For the text-containing cell, return its midpoint in [X, Y] coordinate format. 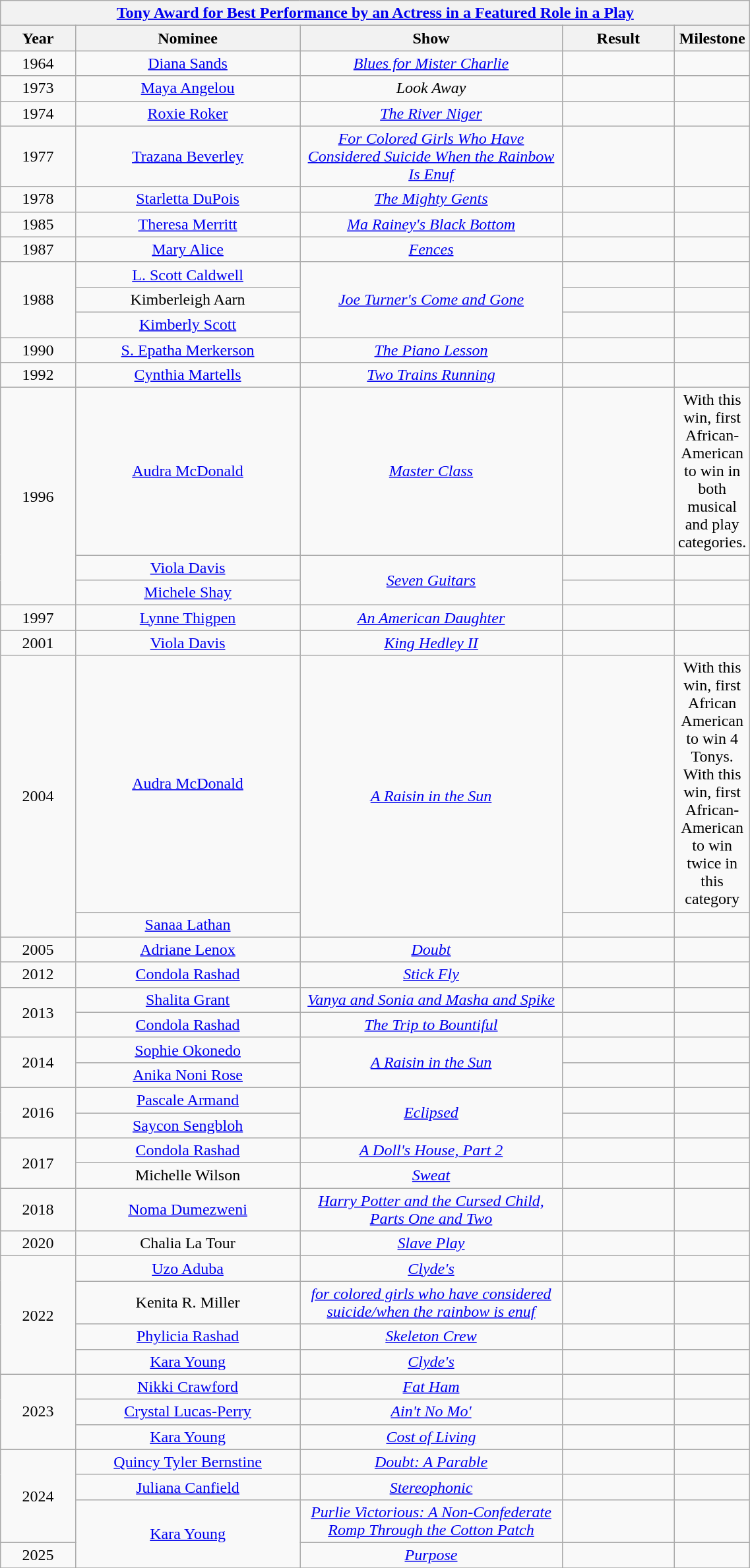
Cynthia Martells [187, 375]
Fat Ham [431, 1387]
2020 [38, 1244]
Michele Shay [187, 593]
Lynne Thigpen [187, 618]
2017 [38, 1163]
Mary Alice [187, 249]
An American Daughter [431, 618]
1990 [38, 350]
Juliana Canfield [187, 1487]
Purlie Victorious: A Non-Confederate Romp Through the Cotton Patch [431, 1521]
2012 [38, 975]
1997 [38, 618]
Purpose [431, 1555]
Kimberly Scott [187, 324]
Slave Play [431, 1244]
Milestone [712, 38]
1973 [38, 88]
Noma Dumezweni [187, 1209]
Crystal Lucas-Perry [187, 1412]
Stick Fly [431, 975]
Roxie Roker [187, 113]
Harry Potter and the Cursed Child, Parts One and Two [431, 1209]
Master Class [431, 471]
Eclipsed [431, 1112]
2013 [38, 1012]
The Trip to Bountiful [431, 1025]
Cost of Living [431, 1437]
Result [618, 38]
Kimberleigh Aarn [187, 299]
Ain't No Mo' [431, 1412]
2025 [38, 1555]
for colored girls who have considered suicide/when the rainbow is enuf [431, 1303]
Skeleton Crew [431, 1337]
1996 [38, 497]
Joe Turner's Come and Gone [431, 299]
The River Niger [431, 113]
Year [38, 38]
2023 [38, 1412]
Vanya and Sonia and Masha and Spike [431, 1000]
Michelle Wilson [187, 1176]
Stereophonic [431, 1487]
S. Epatha Merkerson [187, 350]
Adriane Lenox [187, 950]
Doubt: A Parable [431, 1462]
2001 [38, 643]
1992 [38, 375]
Shalita Grant [187, 1000]
Quincy Tyler Bernstine [187, 1462]
1977 [38, 156]
1985 [38, 224]
Sophie Okonedo [187, 1050]
Fences [431, 249]
Nominee [187, 38]
Saycon Sengbloh [187, 1126]
Starletta DuPois [187, 199]
1974 [38, 113]
1978 [38, 199]
Anika Noni Rose [187, 1075]
1987 [38, 249]
Sweat [431, 1176]
With this win, first African-American to win in both musical and play categories. [712, 471]
Blues for Mister Charlie [431, 63]
The Mighty Gents [431, 199]
Tony Award for Best Performance by an Actress in a Featured Role in a Play [375, 13]
2005 [38, 950]
Uzo Aduba [187, 1269]
2014 [38, 1062]
Pascale Armand [187, 1100]
2024 [38, 1495]
2018 [38, 1209]
Look Away [431, 88]
Chalia La Tour [187, 1244]
Nikki Crawford [187, 1387]
1988 [38, 299]
1964 [38, 63]
Trazana Beverley [187, 156]
Theresa Merritt [187, 224]
Sanaa Lathan [187, 924]
2016 [38, 1112]
Diana Sands [187, 63]
Show [431, 38]
L. Scott Caldwell [187, 274]
Phylicia Rashad [187, 1337]
King Hedley II [431, 643]
2004 [38, 797]
2022 [38, 1315]
With this win, first African American to win 4 Tonys.With this win, first African-American to win twice in this category [712, 783]
Seven Guitars [431, 580]
The Piano Lesson [431, 350]
A Doll's House, Part 2 [431, 1151]
Doubt [431, 950]
For Colored Girls Who Have Considered Suicide When the Rainbow Is Enuf [431, 156]
Ma Rainey's Black Bottom [431, 224]
Kenita R. Miller [187, 1303]
Two Trains Running [431, 375]
Maya Angelou [187, 88]
